Detect which cell encompasses the target text, then output its (x, y) center coordinate. 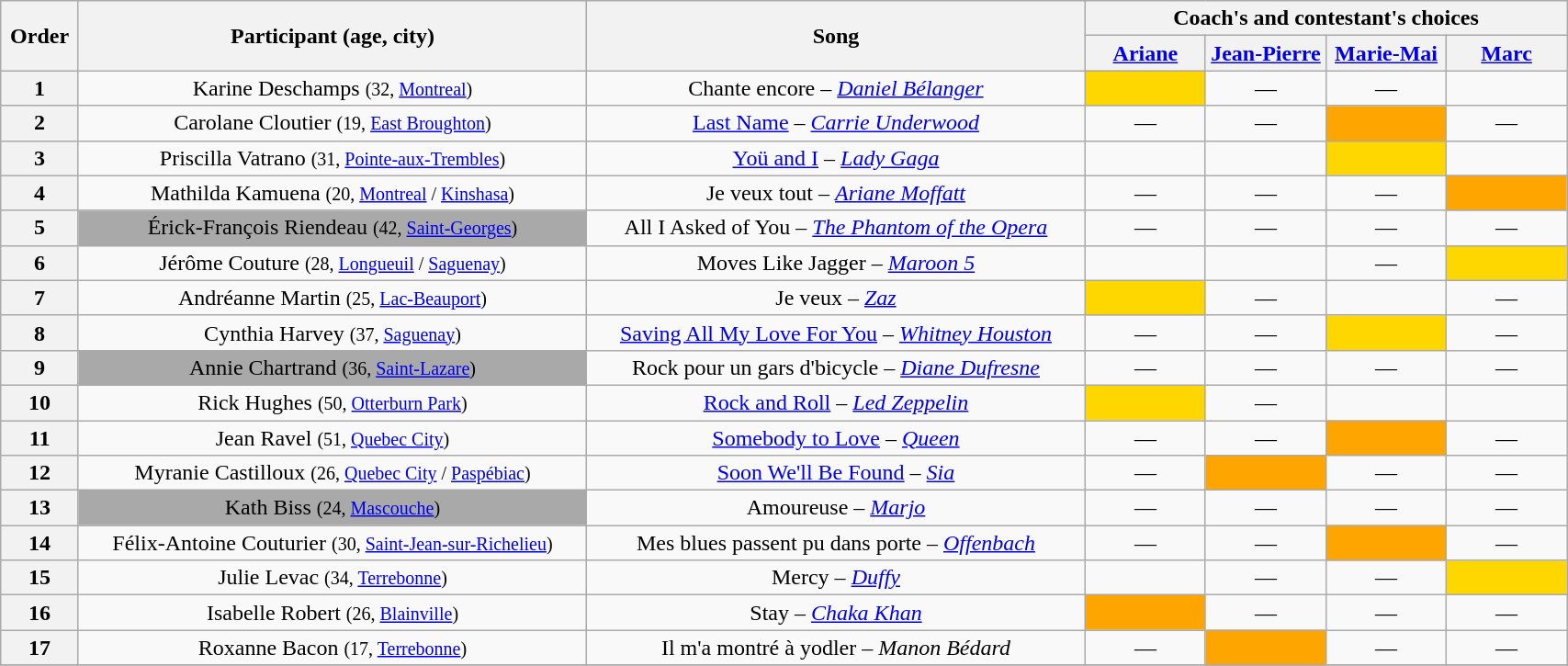
Somebody to Love – Queen (836, 438)
Érick-François Riendeau (42, Saint-Georges) (333, 228)
Soon We'll Be Found – Sia (836, 473)
Andréanne Martin (25, Lac-Beauport) (333, 298)
9 (40, 367)
Il m'a montré à yodler – Manon Bédard (836, 648)
Yoü and I – Lady Gaga (836, 158)
Kath Biss (24, Mascouche) (333, 508)
Amoureuse – Marjo (836, 508)
3 (40, 158)
12 (40, 473)
Stay – Chaka Khan (836, 613)
Saving All My Love For You – Whitney Houston (836, 333)
13 (40, 508)
Last Name – Carrie Underwood (836, 123)
17 (40, 648)
14 (40, 543)
All I Asked of You – The Phantom of the Opera (836, 228)
Jean Ravel (51, Quebec City) (333, 438)
Order (40, 36)
1 (40, 88)
Rock and Roll – Led Zeppelin (836, 402)
Marie-Mai (1387, 53)
Félix-Antoine Couturier (30, Saint-Jean-sur-Richelieu) (333, 543)
Rock pour un gars d'bicycle – Diane Dufresne (836, 367)
Rick Hughes (50, Otterburn Park) (333, 402)
Karine Deschamps (32, Montreal) (333, 88)
Moves Like Jagger – Maroon 5 (836, 263)
15 (40, 578)
5 (40, 228)
Marc (1506, 53)
6 (40, 263)
Myranie Castilloux (26, Quebec City / Paspébiac) (333, 473)
Roxanne Bacon (17, Terrebonne) (333, 648)
Coach's and contestant's choices (1325, 18)
Priscilla Vatrano (31, Pointe-aux-Trembles) (333, 158)
Julie Levac (34, Terrebonne) (333, 578)
Annie Chartrand (36, Saint-Lazare) (333, 367)
Mercy – Duffy (836, 578)
Ariane (1145, 53)
Jean-Pierre (1266, 53)
Participant (age, city) (333, 36)
7 (40, 298)
Mathilda Kamuena (20, Montreal / Kinshasa) (333, 193)
Je veux – Zaz (836, 298)
2 (40, 123)
10 (40, 402)
Jérôme Couture (28, Longueuil / Saguenay) (333, 263)
8 (40, 333)
4 (40, 193)
Isabelle Robert (26, Blainville) (333, 613)
Mes blues passent pu dans porte – Offenbach (836, 543)
16 (40, 613)
Cynthia Harvey (37, Saguenay) (333, 333)
Song (836, 36)
11 (40, 438)
Chante encore – Daniel Bélanger (836, 88)
Carolane Cloutier (19, East Broughton) (333, 123)
Je veux tout – Ariane Moffatt (836, 193)
